Determine the (x, y) coordinate at the center of the cell enclosing the given text.  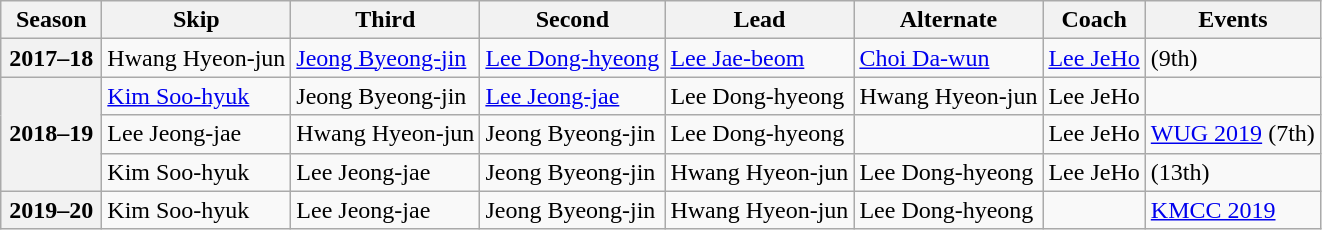
Lee Jae-beom (760, 58)
2018–19 (52, 134)
KMCC 2019 (1232, 210)
2019–20 (52, 210)
Second (572, 20)
Lead (760, 20)
Choi Da-wun (948, 58)
Alternate (948, 20)
Coach (1094, 20)
(9th) (1232, 58)
WUG 2019 (7th) (1232, 134)
Third (386, 20)
Season (52, 20)
2017–18 (52, 58)
Events (1232, 20)
Skip (196, 20)
(13th) (1232, 172)
